Find where the given text appears and provide that cell's center as (X, Y) coordinate. 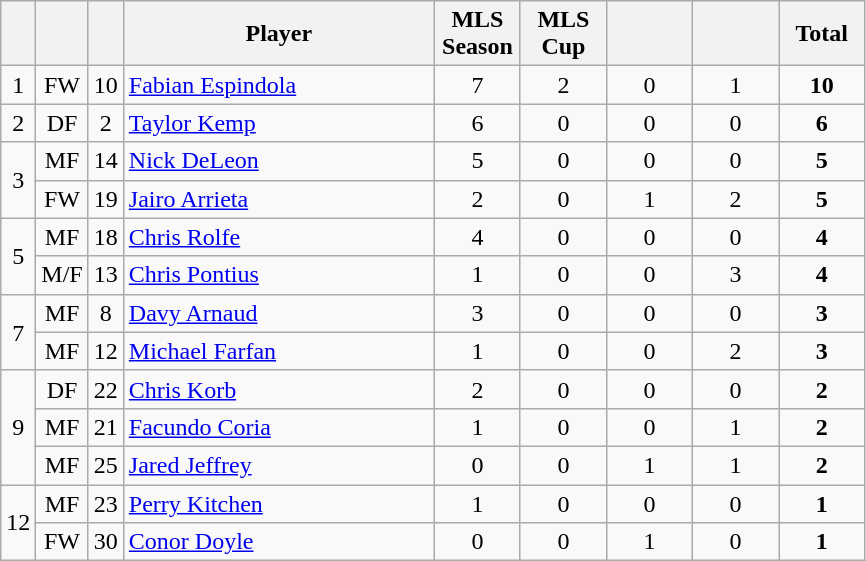
Conor Doyle (278, 542)
M/F (62, 275)
Nick DeLeon (278, 161)
21 (106, 427)
Chris Korb (278, 389)
Perry Kitchen (278, 503)
22 (106, 389)
19 (106, 199)
Jared Jeffrey (278, 465)
Facundo Coria (278, 427)
9 (18, 427)
Jairo Arrieta (278, 199)
Taylor Kemp (278, 123)
Fabian Espindola (278, 85)
30 (106, 542)
8 (106, 313)
MLS Season (477, 34)
Player (278, 34)
23 (106, 503)
Michael Farfan (278, 351)
Chris Pontius (278, 275)
MLS Cup (563, 34)
13 (106, 275)
18 (106, 237)
14 (106, 161)
25 (106, 465)
Total (822, 34)
Chris Rolfe (278, 237)
Davy Arnaud (278, 313)
